Return the (X, Y) coordinate for the center point of the cell that contains the specified text.  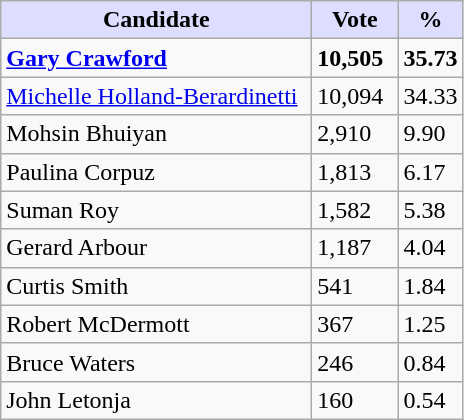
5.38 (430, 210)
1,187 (355, 248)
Gary Crawford (156, 58)
% (430, 20)
10,094 (355, 96)
9.90 (430, 134)
1,813 (355, 172)
0.84 (430, 362)
246 (355, 362)
6.17 (430, 172)
35.73 (430, 58)
Vote (355, 20)
Michelle Holland-Berardinetti (156, 96)
367 (355, 324)
Bruce Waters (156, 362)
1.84 (430, 286)
Gerard Arbour (156, 248)
541 (355, 286)
Curtis Smith (156, 286)
Suman Roy (156, 210)
4.04 (430, 248)
Mohsin Bhuiyan (156, 134)
1.25 (430, 324)
0.54 (430, 400)
160 (355, 400)
34.33 (430, 96)
John Letonja (156, 400)
10,505 (355, 58)
Robert McDermott (156, 324)
Candidate (156, 20)
1,582 (355, 210)
2,910 (355, 134)
Paulina Corpuz (156, 172)
